For the text-containing cell, return its midpoint in [x, y] coordinate format. 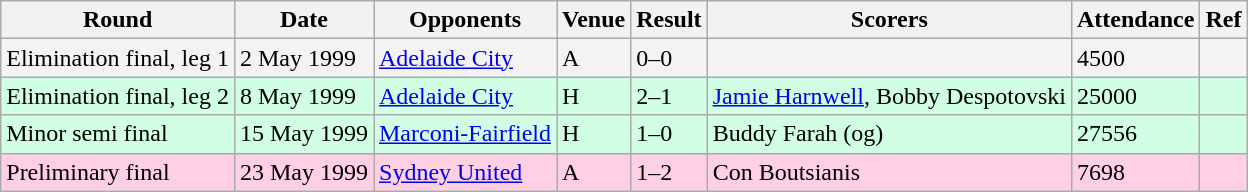
Ref [1224, 20]
Elimination final, leg 1 [118, 58]
Minor semi final [118, 134]
Attendance [1135, 20]
Opponents [466, 20]
Elimination final, leg 2 [118, 96]
25000 [1135, 96]
Venue [593, 20]
8 May 1999 [304, 96]
2–1 [669, 96]
23 May 1999 [304, 172]
Result [669, 20]
2 May 1999 [304, 58]
Buddy Farah (og) [889, 134]
Sydney United [466, 172]
Round [118, 20]
1–0 [669, 134]
Preliminary final [118, 172]
1–2 [669, 172]
7698 [1135, 172]
Jamie Harnwell, Bobby Despotovski [889, 96]
15 May 1999 [304, 134]
0–0 [669, 58]
Scorers [889, 20]
27556 [1135, 134]
Con Boutsianis [889, 172]
4500 [1135, 58]
Marconi-Fairfield [466, 134]
Date [304, 20]
